Find where the given text appears and provide that cell's center as (x, y) coordinate. 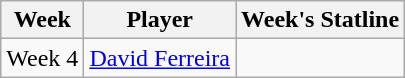
Week's Statline (320, 20)
Week (42, 20)
Week 4 (42, 58)
David Ferreira (160, 58)
Player (160, 20)
